Provide the [x, y] coordinate of the cell's center where the given text is located.  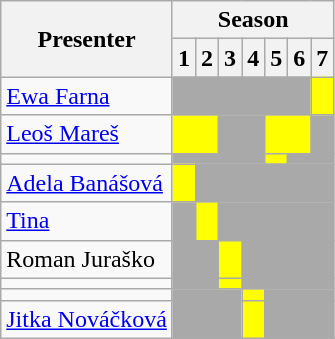
Roman Juraško [87, 259]
2 [206, 58]
Tina [87, 221]
Season [252, 20]
6 [300, 58]
Ewa Farna [87, 96]
Jitka Nováčková [87, 319]
7 [322, 58]
Adela Banášová [87, 183]
Leoš Mareš [87, 134]
5 [276, 58]
1 [184, 58]
4 [254, 58]
Presenter [87, 39]
3 [230, 58]
